Locate the cell with the specified text and output its (X, Y) center coordinate. 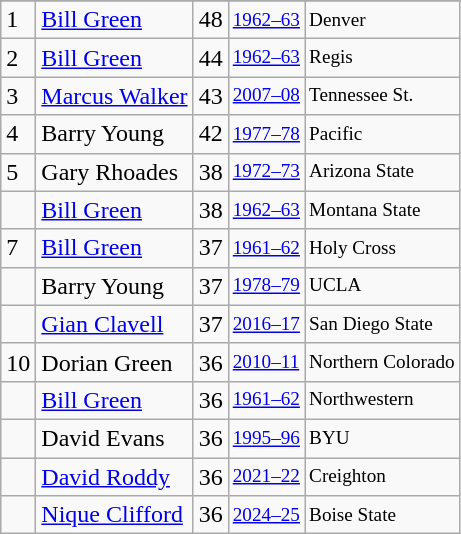
3 (18, 96)
1972–73 (266, 172)
Boise State (382, 515)
2 (18, 58)
Arizona State (382, 172)
42 (210, 134)
Nique Clifford (114, 515)
San Diego State (382, 324)
7 (18, 248)
1977–78 (266, 134)
48 (210, 20)
Northwestern (382, 400)
44 (210, 58)
David Evans (114, 438)
Tennessee St. (382, 96)
2010–11 (266, 362)
Gian Clavell (114, 324)
Holy Cross (382, 248)
43 (210, 96)
Creighton (382, 477)
BYU (382, 438)
5 (18, 172)
1995–96 (266, 438)
David Roddy (114, 477)
10 (18, 362)
2024–25 (266, 515)
Montana State (382, 210)
Regis (382, 58)
2016–17 (266, 324)
Gary Rhoades (114, 172)
Marcus Walker (114, 96)
1978–79 (266, 286)
Denver (382, 20)
1 (18, 20)
2021–22 (266, 477)
2007–08 (266, 96)
Northern Colorado (382, 362)
Pacific (382, 134)
4 (18, 134)
UCLA (382, 286)
Dorian Green (114, 362)
